Search for the cell housing the specified text and yield its (x, y) center coordinate. 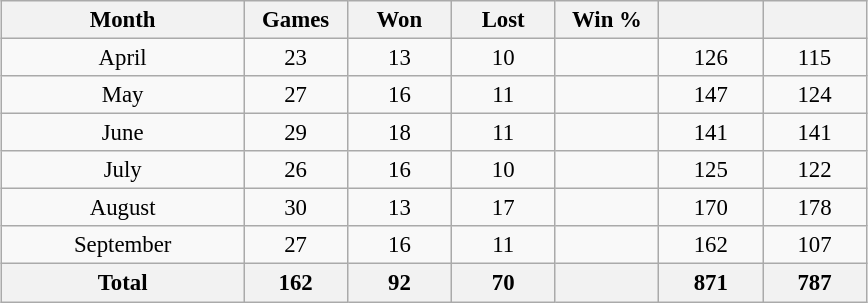
Win % (607, 20)
126 (711, 58)
147 (711, 95)
September (123, 245)
18 (399, 133)
92 (399, 283)
30 (296, 208)
107 (815, 245)
122 (815, 170)
June (123, 133)
23 (296, 58)
787 (815, 283)
871 (711, 283)
Games (296, 20)
Won (399, 20)
70 (503, 283)
Total (123, 283)
Month (123, 20)
17 (503, 208)
26 (296, 170)
April (123, 58)
170 (711, 208)
125 (711, 170)
August (123, 208)
July (123, 170)
Lost (503, 20)
May (123, 95)
115 (815, 58)
29 (296, 133)
124 (815, 95)
178 (815, 208)
